For the text-containing cell, return its midpoint in [X, Y] coordinate format. 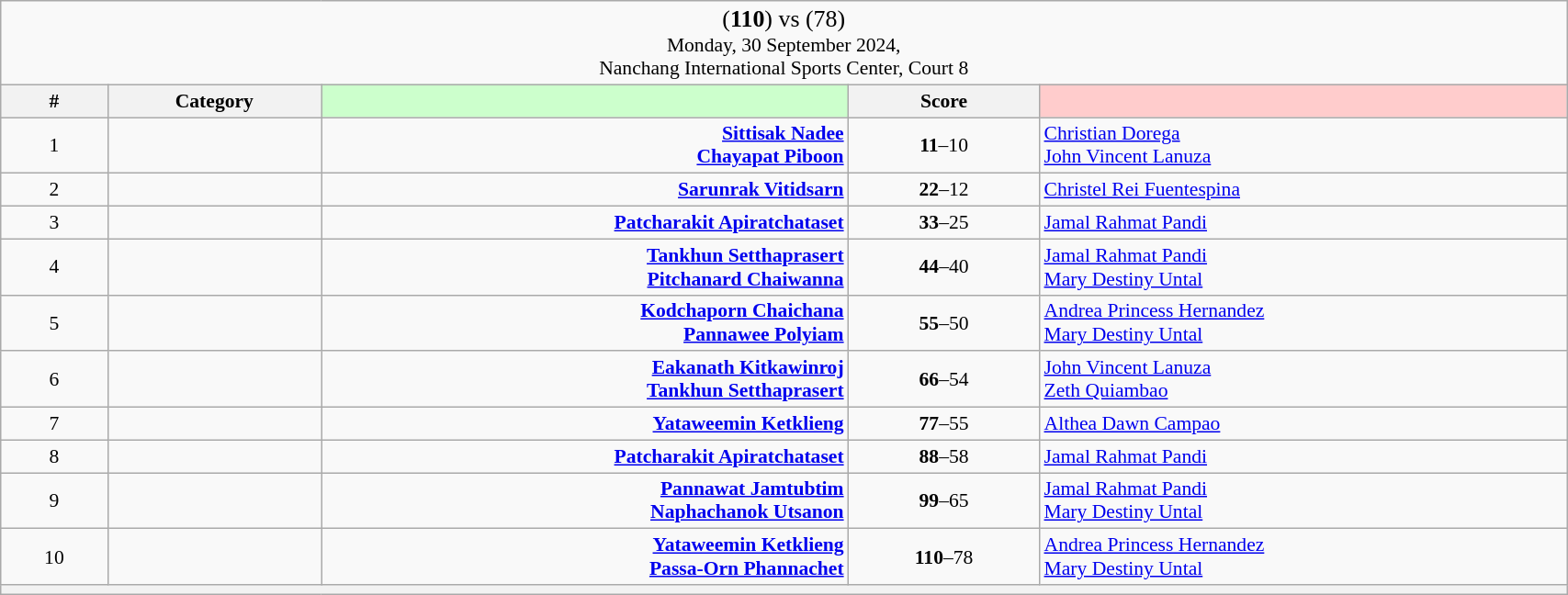
77–55 [944, 424]
44–40 [944, 266]
Sarunrak Vitidsarn [585, 190]
Score [944, 101]
Category [215, 101]
8 [54, 456]
John Vincent Lanuza Zeth Quiambao [1303, 380]
Kodchaporn Chaichana Pannawee Polyiam [585, 323]
# [54, 101]
Christian Dorega John Vincent Lanuza [1303, 145]
Althea Dawn Campao [1303, 424]
2 [54, 190]
88–58 [944, 456]
Sittisak Nadee Chayapat Piboon [585, 145]
10 [54, 556]
5 [54, 323]
6 [54, 380]
99–65 [944, 501]
7 [54, 424]
3 [54, 223]
55–50 [944, 323]
4 [54, 266]
1 [54, 145]
Christel Rei Fuentespina [1303, 190]
Pannawat Jamtubtim Naphachanok Utsanon [585, 501]
33–25 [944, 223]
110–78 [944, 556]
Tankhun Setthaprasert Pitchanard Chaiwanna [585, 266]
9 [54, 501]
Yataweemin Ketklieng [585, 424]
66–54 [944, 380]
11–10 [944, 145]
(110) vs (78)Monday, 30 September 2024, Nanchang International Sports Center, Court 8 [784, 42]
Eakanath Kitkawinroj Tankhun Setthaprasert [585, 380]
Yataweemin Ketklieng Passa-Orn Phannachet [585, 556]
22–12 [944, 190]
